Detect which cell encompasses the target text, then output its [X, Y] center coordinate. 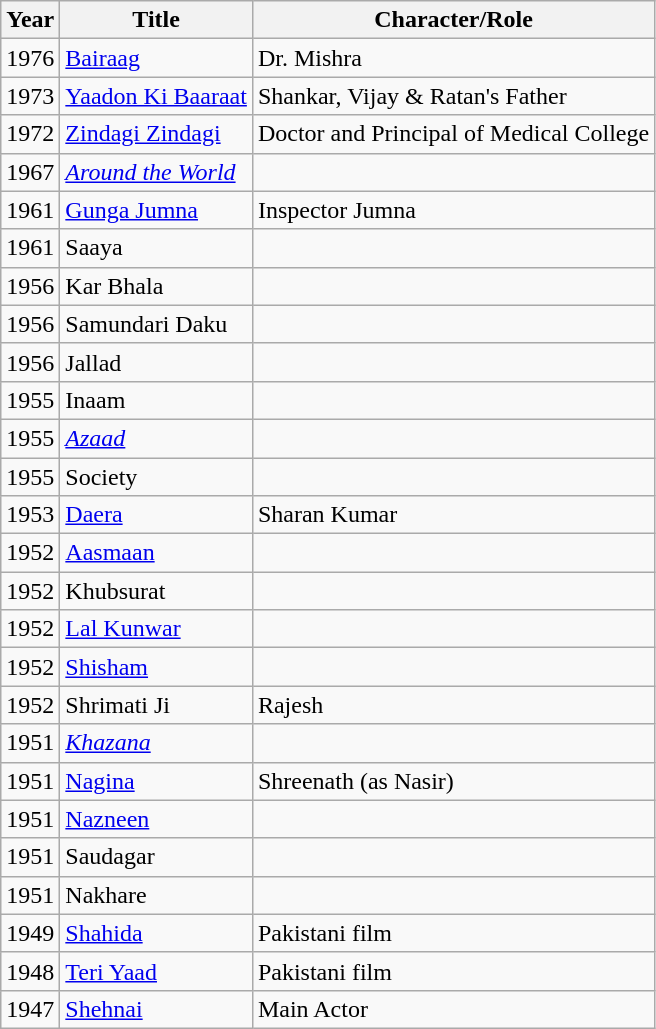
Daera [156, 515]
Saudagar [156, 857]
1947 [30, 1009]
Inaam [156, 400]
Shahida [156, 933]
Zindagi Zindagi [156, 134]
1967 [30, 172]
Society [156, 477]
1949 [30, 933]
Teri Yaad [156, 971]
Saaya [156, 248]
Year [30, 20]
1953 [30, 515]
Azaad [156, 438]
Nakhare [156, 895]
Aasmaan [156, 553]
Main Actor [453, 1009]
Lal Kunwar [156, 629]
Jallad [156, 362]
Around the World [156, 172]
Gunga Jumna [156, 210]
Title [156, 20]
Shehnai [156, 1009]
Sharan Kumar [453, 515]
Khubsurat [156, 591]
Kar Bhala [156, 286]
Samundari Daku [156, 324]
1948 [30, 971]
Bairaag [156, 58]
Nazneen [156, 819]
Yaadon Ki Baaraat [156, 96]
Character/Role [453, 20]
Khazana [156, 743]
Doctor and Principal of Medical College [453, 134]
Shreenath (as Nasir) [453, 781]
Shisham [156, 667]
1976 [30, 58]
Dr. Mishra [453, 58]
Rajesh [453, 705]
Shankar, Vijay & Ratan's Father [453, 96]
Shrimati Ji [156, 705]
1972 [30, 134]
Nagina [156, 781]
Inspector Jumna [453, 210]
1973 [30, 96]
